Search for the cell housing the specified text and yield its (x, y) center coordinate. 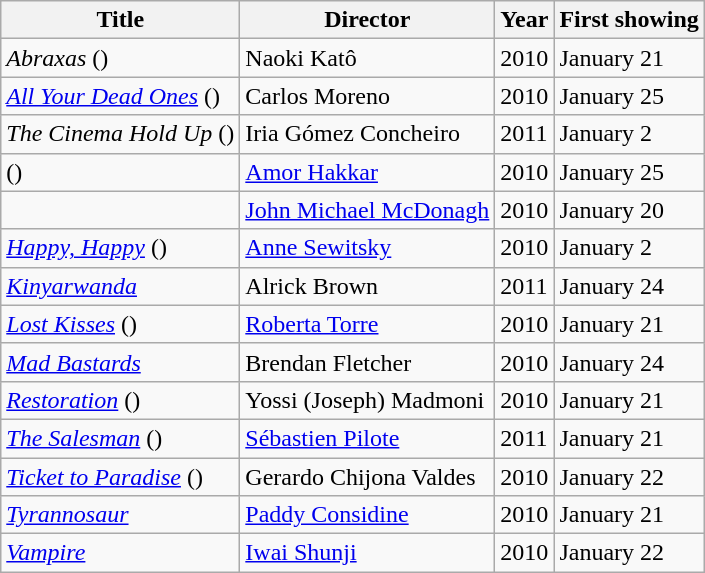
Anne Sewitsky (368, 248)
Mad Bastards (120, 362)
() (120, 172)
Happy, Happy () (120, 248)
Lost Kisses () (120, 324)
First showing (629, 20)
Tyrannosaur (120, 515)
Ticket to Paradise () (120, 477)
Iria Gómez Concheiro (368, 134)
All Your Dead Ones () (120, 96)
Naoki Katô (368, 58)
Paddy Considine (368, 515)
January 20 (629, 210)
The Salesman () (120, 438)
Alrick Brown (368, 286)
Vampire (120, 553)
Carlos Moreno (368, 96)
Restoration () (120, 400)
Abraxas () (120, 58)
Sébastien Pilote (368, 438)
Kinyarwanda (120, 286)
Gerardo Chijona Valdes (368, 477)
The Cinema Hold Up () (120, 134)
Year (524, 20)
Roberta Torre (368, 324)
Director (368, 20)
Iwai Shunji (368, 553)
Title (120, 20)
John Michael McDonagh (368, 210)
Brendan Fletcher (368, 362)
Amor Hakkar (368, 172)
Yossi (Joseph) Madmoni (368, 400)
